For the text-containing cell, return its midpoint in (x, y) coordinate format. 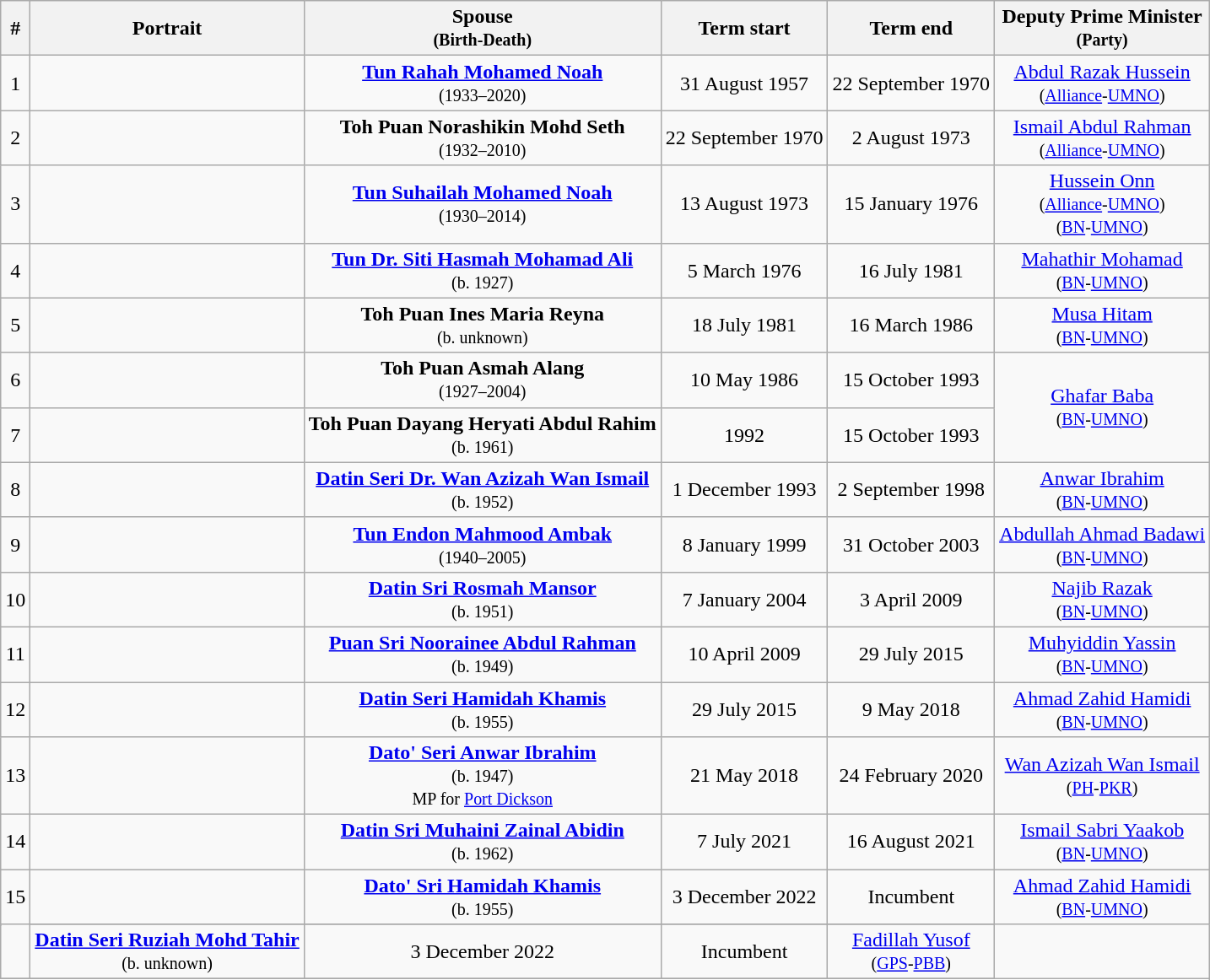
Abdul Razak Hussein (Alliance-UMNO) (1102, 83)
Dato' Sri Hamidah Khamis (b. 1955) (483, 897)
13 (15, 776)
10 April 2009 (744, 654)
21 May 2018 (744, 776)
Term end (911, 29)
Hussein Onn (Alliance-UMNO)(BN-UMNO) (1102, 204)
Tun Rahah Mohamed Noah (1933–2020) (483, 83)
4 (15, 270)
5 (15, 326)
3 April 2009 (911, 599)
Term start (744, 29)
2 (15, 138)
6 (15, 380)
Tun Suhailah Mohamed Noah (1930–2014) (483, 204)
Muhyiddin Yassin (BN-UMNO) (1102, 654)
# (15, 29)
Dato' Seri Anwar Ibrahim (b. 1947)MP for Port Dickson (483, 776)
Toh Puan Asmah Alang (1927–2004) (483, 380)
Wan Azizah Wan Ismail (PH-PKR) (1102, 776)
1992 (744, 435)
7 January 2004 (744, 599)
1 (15, 83)
2 September 1998 (911, 489)
Puan Sri Noorainee Abdul Rahman (b. 1949) (483, 654)
7 July 2021 (744, 842)
11 (15, 654)
18 July 1981 (744, 326)
16 July 1981 (911, 270)
Ismail Sabri Yaakob (BN-UMNO) (1102, 842)
15 January 1976 (911, 204)
10 (15, 599)
14 (15, 842)
Mahathir Mohamad (BN-UMNO) (1102, 270)
13 August 1973 (744, 204)
9 May 2018 (911, 708)
Datin Sri Rosmah Mansor (b. 1951) (483, 599)
31 August 1957 (744, 83)
12 (15, 708)
Datin Sri Muhaini Zainal Abidin (b. 1962) (483, 842)
16 August 2021 (911, 842)
Musa Hitam (BN-UMNO) (1102, 326)
10 May 1986 (744, 380)
Toh Puan Norashikin Mohd Seth (1932–2010) (483, 138)
24 February 2020 (911, 776)
9 (15, 545)
3 (15, 204)
15 (15, 897)
Tun Dr. Siti Hasmah Mohamad Ali (b. 1927) (483, 270)
1 December 1993 (744, 489)
Ghafar Baba (BN-UMNO) (1102, 407)
Deputy Prime Minister (Party) (1102, 29)
Fadillah Yusof (GPS-PBB) (911, 951)
Ismail Abdul Rahman (Alliance-UMNO) (1102, 138)
2 August 1973 (911, 138)
Toh Puan Ines Maria Reyna (b. unknown) (483, 326)
8 January 1999 (744, 545)
Portrait (167, 29)
Datin Seri Hamidah Khamis (b. 1955) (483, 708)
Anwar Ibrahim (BN-UMNO) (1102, 489)
31 October 2003 (911, 545)
Najib Razak (BN-UMNO) (1102, 599)
5 March 1976 (744, 270)
16 March 1986 (911, 326)
Spouse (Birth-Death) (483, 29)
8 (15, 489)
7 (15, 435)
Abdullah Ahmad Badawi (BN-UMNO) (1102, 545)
Datin Seri Dr. Wan Azizah Wan Ismail (b. 1952) (483, 489)
Tun Endon Mahmood Ambak (1940–2005) (483, 545)
Toh Puan Dayang Heryati Abdul Rahim (b. 1961) (483, 435)
Datin Seri Ruziah Mohd Tahir (b. unknown) (167, 951)
